Scan for the cell matching the given text and deliver its [X, Y] coordinate at center. 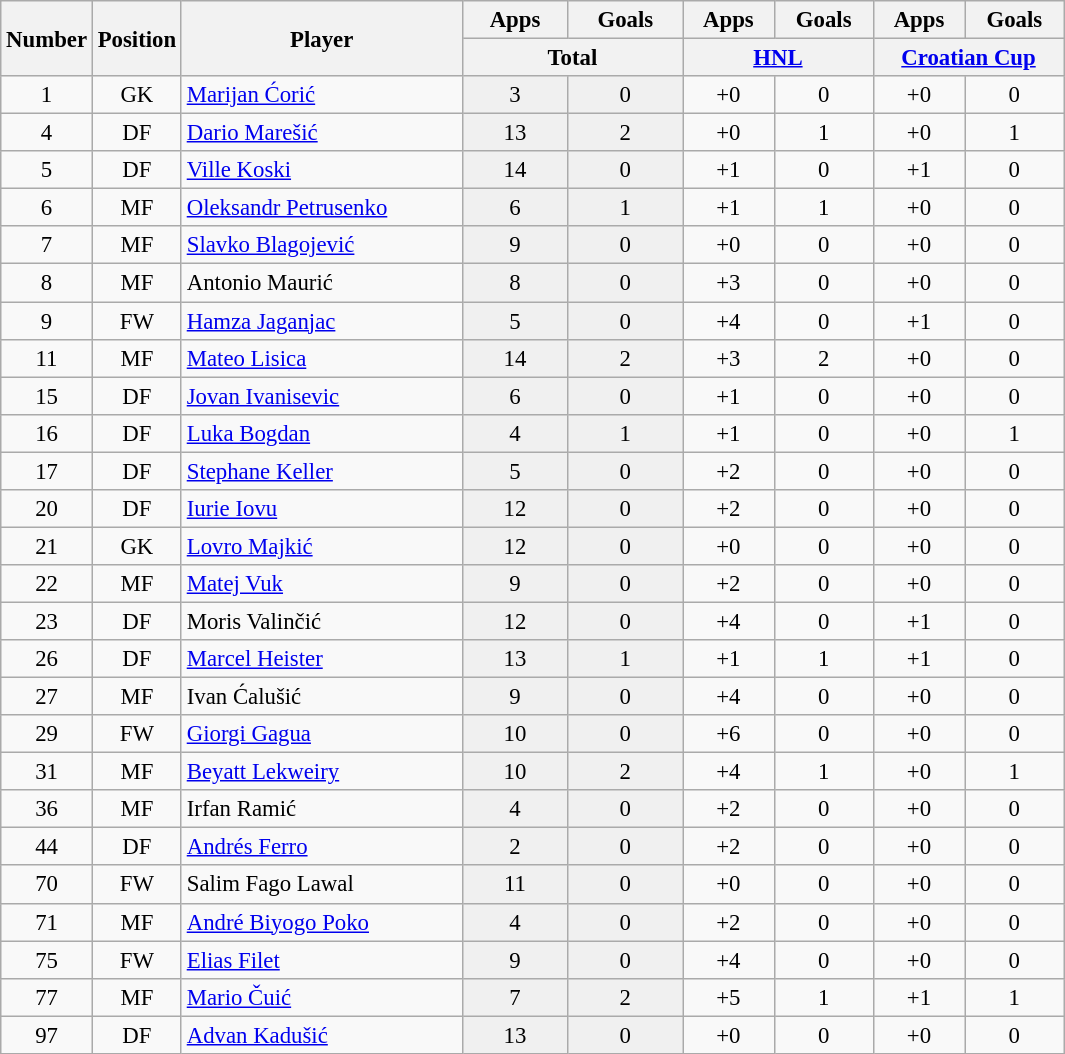
Ivan Ćalušić [322, 697]
Luka Bogdan [322, 433]
44 [47, 847]
Lovro Majkić [322, 546]
71 [47, 922]
31 [47, 772]
André Biyogo Poko [322, 922]
Hamza Jaganjac [322, 321]
Slavko Blagojević [322, 245]
75 [47, 960]
20 [47, 509]
Croatian Cup [968, 58]
Player [322, 38]
Ville Koski [322, 170]
Advan Kadušić [322, 1035]
Number [47, 38]
Mateo Lisica [322, 358]
Moris Valinčić [322, 621]
Irfan Ramić [322, 809]
Elias Filet [322, 960]
Total [572, 58]
Giorgi Gagua [322, 734]
+5 [729, 997]
Oleksandr Petrusenko [322, 208]
27 [47, 697]
70 [47, 885]
77 [47, 997]
3 [515, 95]
29 [47, 734]
Stephane Keller [322, 471]
Iurie Iovu [322, 509]
Andrés Ferro [322, 847]
Antonio Maurić [322, 283]
97 [47, 1035]
Position [136, 38]
Mario Čuić [322, 997]
22 [47, 584]
Marcel Heister [322, 659]
Dario Marešić [322, 133]
Salim Fago Lawal [322, 885]
23 [47, 621]
Marijan Ćorić [322, 95]
26 [47, 659]
Matej Vuk [322, 584]
16 [47, 433]
+6 [729, 734]
15 [47, 396]
21 [47, 546]
HNL [778, 58]
Jovan Ivanisevic [322, 396]
36 [47, 809]
17 [47, 471]
Beyatt Lekweiry [322, 772]
